Identify which cell holds the provided text, then report its [x, y] central coordinate. 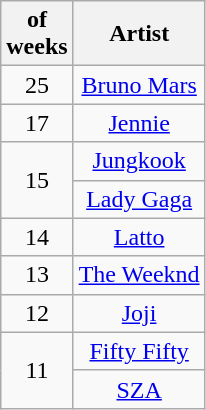
Bruno Mars [139, 85]
Joji [139, 313]
Latto [139, 237]
The Weeknd [139, 275]
25 [37, 85]
Jennie [139, 123]
Fifty Fifty [139, 351]
12 [37, 313]
of weeks [37, 34]
11 [37, 370]
SZA [139, 389]
Lady Gaga [139, 199]
13 [37, 275]
17 [37, 123]
Jungkook [139, 161]
15 [37, 180]
Artist [139, 34]
14 [37, 237]
